Determine the (X, Y) coordinate at the center of the cell enclosing the given text.  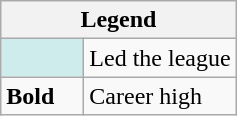
Bold (42, 96)
Led the league (160, 58)
Career high (160, 96)
Legend (118, 20)
